Provide the (X, Y) coordinate of the cell's center where the given text is located.  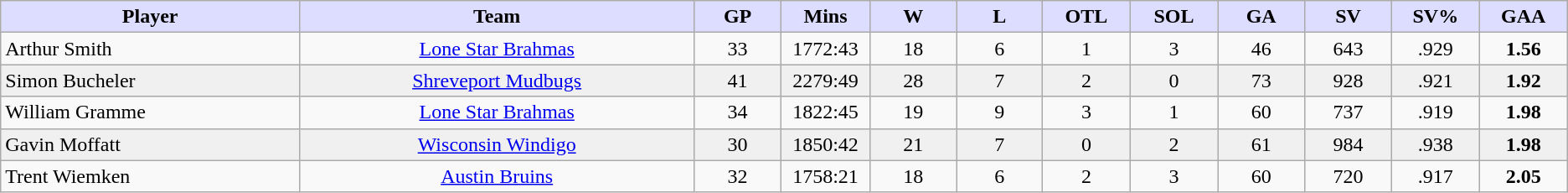
GA (1261, 17)
William Gramme (151, 112)
Simon Bucheler (151, 81)
2.05 (1523, 176)
643 (1349, 49)
1772:43 (825, 49)
SOL (1174, 17)
SV (1349, 17)
SV% (1436, 17)
OTL (1087, 17)
33 (738, 49)
Trent Wiemken (151, 176)
1850:42 (825, 144)
41 (738, 81)
1822:45 (825, 112)
.929 (1436, 49)
984 (1349, 144)
21 (913, 144)
GP (738, 17)
Mins (825, 17)
Player (151, 17)
Gavin Moffatt (151, 144)
Wisconsin Windigo (498, 144)
.917 (1436, 176)
1758:21 (825, 176)
30 (738, 144)
928 (1349, 81)
Arthur Smith (151, 49)
W (913, 17)
19 (913, 112)
73 (1261, 81)
.921 (1436, 81)
9 (1000, 112)
.919 (1436, 112)
Austin Bruins (498, 176)
GAA (1523, 17)
Shreveport Mudbugs (498, 81)
737 (1349, 112)
32 (738, 176)
L (1000, 17)
46 (1261, 49)
34 (738, 112)
Team (498, 17)
720 (1349, 176)
61 (1261, 144)
.938 (1436, 144)
1.56 (1523, 49)
2279:49 (825, 81)
1.92 (1523, 81)
28 (913, 81)
